Return [x, y] of the center of cell containing provided text 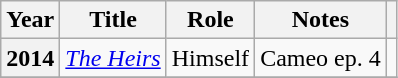
Title [113, 20]
2014 [30, 58]
Himself [210, 58]
The Heirs [113, 58]
Year [30, 20]
Notes [321, 20]
Cameo ep. 4 [321, 58]
Role [210, 20]
